From the cell containing the given text, extract its center point as [X, Y] coordinate. 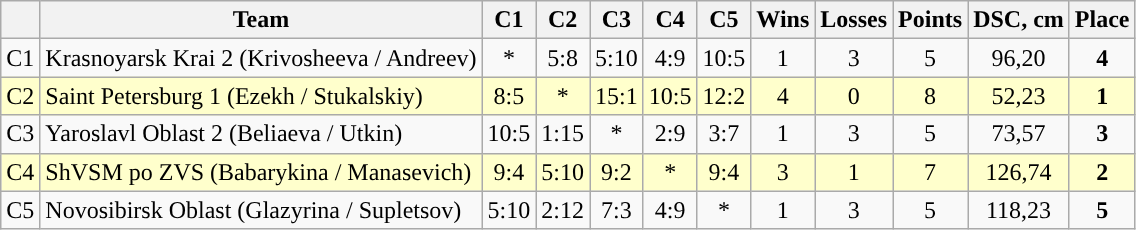
5:8 [563, 58]
Losses [854, 20]
2:9 [670, 134]
52,23 [1019, 96]
Wins [783, 20]
ShVSM po ZVS (Babarykina / Manasevich) [261, 172]
DSC, cm [1019, 20]
Krasnoyarsk Krai 2 (Krivosheeva / Andreev) [261, 58]
8:5 [509, 96]
Novosibirsk Oblast (Glazyrina / Supletsov) [261, 210]
2 [1102, 172]
2:12 [563, 210]
9:2 [617, 172]
12:2 [724, 96]
Team [261, 20]
Yaroslavl Oblast 2 (Beliaeva / Utkin) [261, 134]
96,20 [1019, 58]
8 [930, 96]
0 [854, 96]
7:3 [617, 210]
3:7 [724, 134]
15:1 [617, 96]
73,57 [1019, 134]
Place [1102, 20]
7 [930, 172]
126,74 [1019, 172]
Saint Petersburg 1 (Ezekh / Stukalskiy) [261, 96]
Points [930, 20]
118,23 [1019, 210]
1:15 [563, 134]
